Search for the cell housing the specified text and yield its [X, Y] center coordinate. 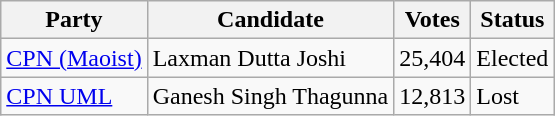
Lost [512, 96]
Party [74, 20]
Candidate [270, 20]
Elected [512, 58]
Status [512, 20]
Ganesh Singh Thagunna [270, 96]
Votes [432, 20]
CPN UML [74, 96]
25,404 [432, 58]
12,813 [432, 96]
CPN (Maoist) [74, 58]
Laxman Dutta Joshi [270, 58]
